Detect which cell encompasses the target text, then output its (x, y) center coordinate. 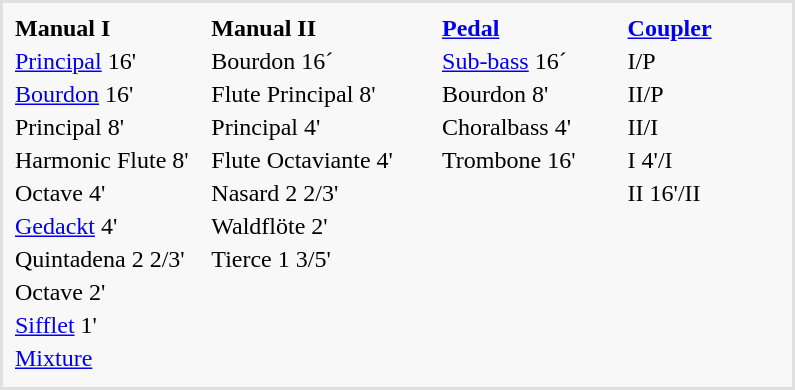
Manual II (324, 29)
Tierce 1 3/5' (324, 259)
Pedal (532, 29)
I 4'/I (704, 161)
Octave 2' (110, 293)
Nasard 2 2/3' (324, 193)
Harmonic Flute 8' (110, 161)
II/P (704, 95)
Principal 8' (110, 127)
Coupler (704, 29)
Principal 16' (110, 61)
Trombone 16' (532, 161)
II 16'/II (704, 193)
Manual I (110, 29)
Quintadena 2 2/3' (110, 259)
Bourdon 16' (110, 95)
Choralbass 4' (532, 127)
Bourdon 16´ (324, 61)
Sub-bass 16´ (532, 61)
Octave 4' (110, 193)
Waldflöte 2' (324, 227)
Flute Principal 8' (324, 95)
Bourdon 8' (532, 95)
Flute Octaviante 4' (324, 161)
II/I (704, 127)
Sifflet 1' (110, 325)
Mixture (110, 359)
I/P (704, 61)
Gedackt 4' (110, 227)
Principal 4' (324, 127)
